Capture the cell that displays the provided text and extract its (X, Y) central coordinate. 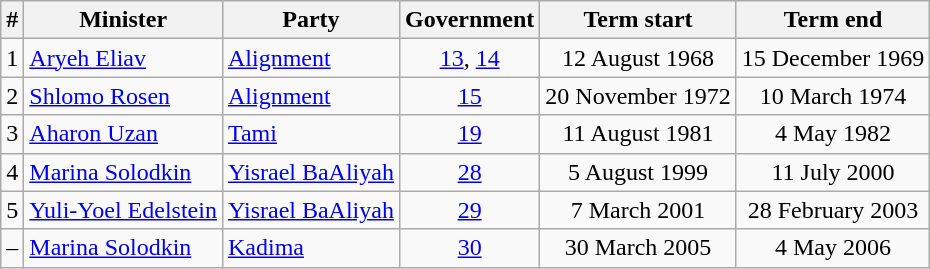
20 November 1972 (638, 96)
5 August 1999 (638, 172)
11 August 1981 (638, 134)
Minister (124, 20)
15 (469, 96)
19 (469, 134)
29 (469, 210)
1 (12, 58)
Tami (310, 134)
3 (12, 134)
Shlomo Rosen (124, 96)
15 December 1969 (833, 58)
Government (469, 20)
Aryeh Eliav (124, 58)
Term end (833, 20)
Term start (638, 20)
2 (12, 96)
4 May 1982 (833, 134)
Kadima (310, 248)
– (12, 248)
Party (310, 20)
28 February 2003 (833, 210)
5 (12, 210)
Aharon Uzan (124, 134)
Yuli-Yoel Edelstein (124, 210)
# (12, 20)
10 March 1974 (833, 96)
4 May 2006 (833, 248)
30 (469, 248)
12 August 1968 (638, 58)
4 (12, 172)
30 March 2005 (638, 248)
7 March 2001 (638, 210)
28 (469, 172)
13, 14 (469, 58)
11 July 2000 (833, 172)
